Find where the given text appears and provide that cell's center as (X, Y) coordinate. 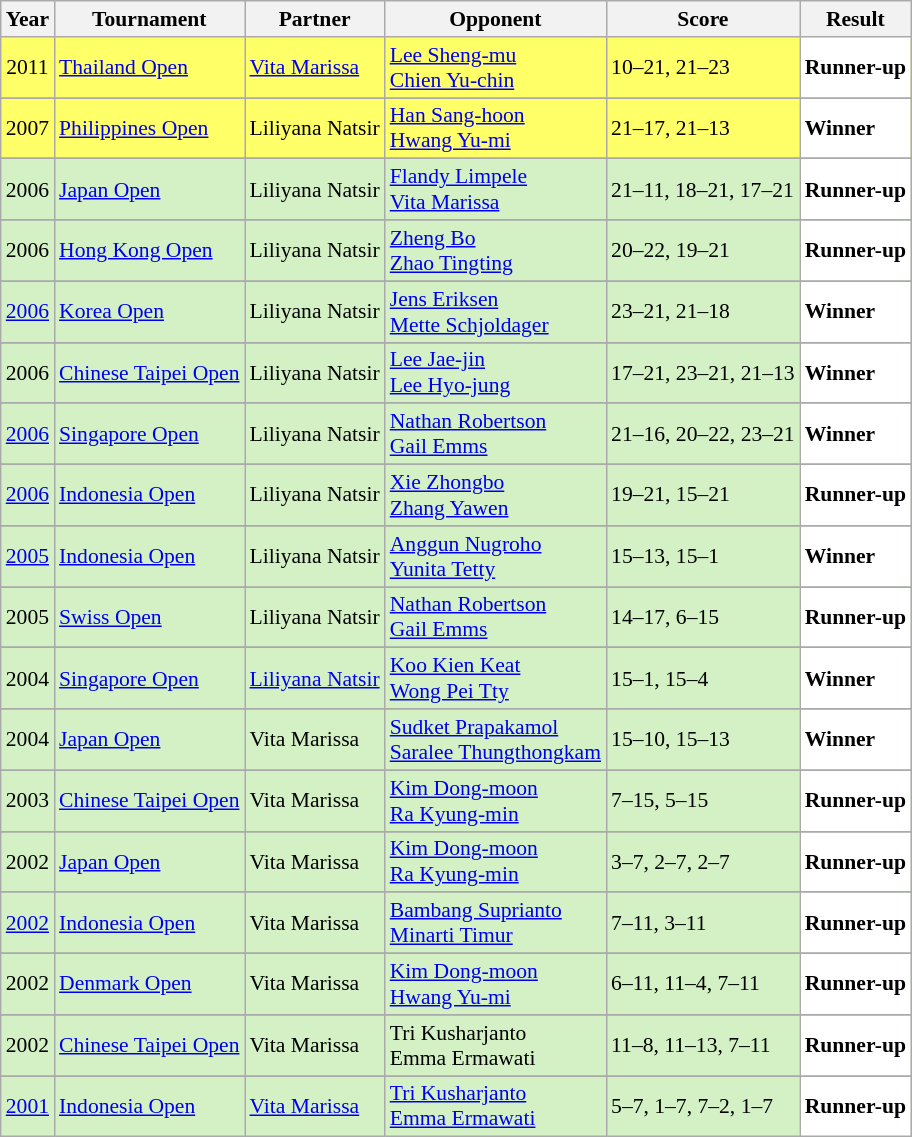
Flandy Limpele Vita Marissa (496, 190)
21–16, 20–22, 23–21 (703, 434)
Bambang Suprianto Minarti Timur (496, 924)
Anggun Nugroho Yunita Tetty (496, 556)
Opponent (496, 19)
Tournament (149, 19)
Hong Kong Open (149, 250)
15–10, 15–13 (703, 740)
Kim Dong-moon Hwang Yu-mi (496, 984)
Thailand Open (149, 68)
Swiss Open (149, 618)
2011 (28, 68)
Denmark Open (149, 984)
14–17, 6–15 (703, 618)
Philippines Open (149, 128)
20–22, 19–21 (703, 250)
Zheng Bo Zhao Tingting (496, 250)
10–21, 21–23 (703, 68)
Year (28, 19)
17–21, 23–21, 21–13 (703, 372)
2003 (28, 800)
Korea Open (149, 312)
5–7, 1–7, 7–2, 1–7 (703, 1106)
7–15, 5–15 (703, 800)
7–11, 3–11 (703, 924)
2007 (28, 128)
23–21, 21–18 (703, 312)
19–21, 15–21 (703, 496)
2001 (28, 1106)
Han Sang-hoon Hwang Yu-mi (496, 128)
Lee Jae-jin Lee Hyo-jung (496, 372)
11–8, 11–13, 7–11 (703, 1046)
15–13, 15–1 (703, 556)
Xie Zhongbo Zhang Yawen (496, 496)
15–1, 15–4 (703, 678)
6–11, 11–4, 7–11 (703, 984)
Koo Kien Keat Wong Pei Tty (496, 678)
Result (856, 19)
3–7, 2–7, 2–7 (703, 862)
Jens Eriksen Mette Schjoldager (496, 312)
Lee Sheng-mu Chien Yu-chin (496, 68)
Sudket Prapakamol Saralee Thungthongkam (496, 740)
Score (703, 19)
21–11, 18–21, 17–21 (703, 190)
21–17, 21–13 (703, 128)
Partner (314, 19)
